Capture the cell that displays the provided text and extract its [X, Y] central coordinate. 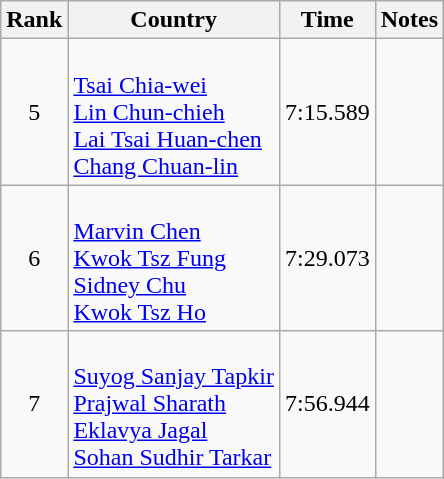
7:29.073 [327, 258]
Marvin ChenKwok Tsz FungSidney ChuKwok Tsz Ho [174, 258]
Notes [409, 20]
6 [34, 258]
Country [174, 20]
Tsai Chia-weiLin Chun-chiehLai Tsai Huan-chenChang Chuan-lin [174, 112]
7 [34, 404]
Suyog Sanjay Tapkir Prajwal Sharath Eklavya JagalSohan Sudhir Tarkar [174, 404]
Time [327, 20]
7:56.944 [327, 404]
Rank [34, 20]
5 [34, 112]
7:15.589 [327, 112]
